Scan for the cell matching the given text and deliver its (x, y) coordinate at center. 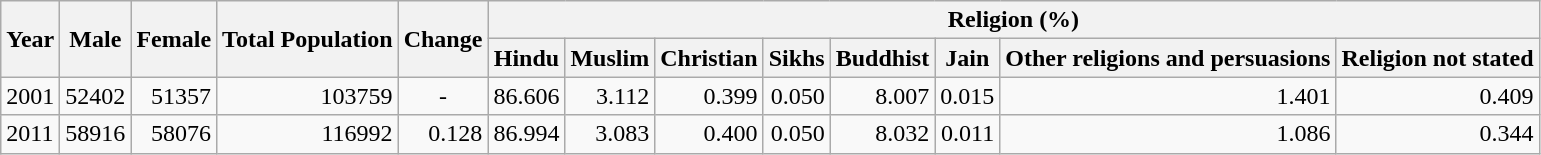
Jain (968, 58)
Religion not stated (1438, 58)
Sikhs (796, 58)
51357 (174, 96)
Total Population (308, 39)
3.083 (610, 134)
- (443, 96)
58916 (96, 134)
Hindu (526, 58)
0.399 (709, 96)
Change (443, 39)
Muslim (610, 58)
0.128 (443, 134)
0.015 (968, 96)
Year (30, 39)
8.007 (882, 96)
58076 (174, 134)
116992 (308, 134)
1.401 (1168, 96)
0.409 (1438, 96)
2011 (30, 134)
103759 (308, 96)
Religion (%) (1014, 20)
0.011 (968, 134)
0.400 (709, 134)
1.086 (1168, 134)
86.606 (526, 96)
Male (96, 39)
0.344 (1438, 134)
Female (174, 39)
Other religions and persuasions (1168, 58)
2001 (30, 96)
86.994 (526, 134)
Buddhist (882, 58)
52402 (96, 96)
Christian (709, 58)
8.032 (882, 134)
3.112 (610, 96)
